Detect which cell encompasses the target text, then output its (x, y) center coordinate. 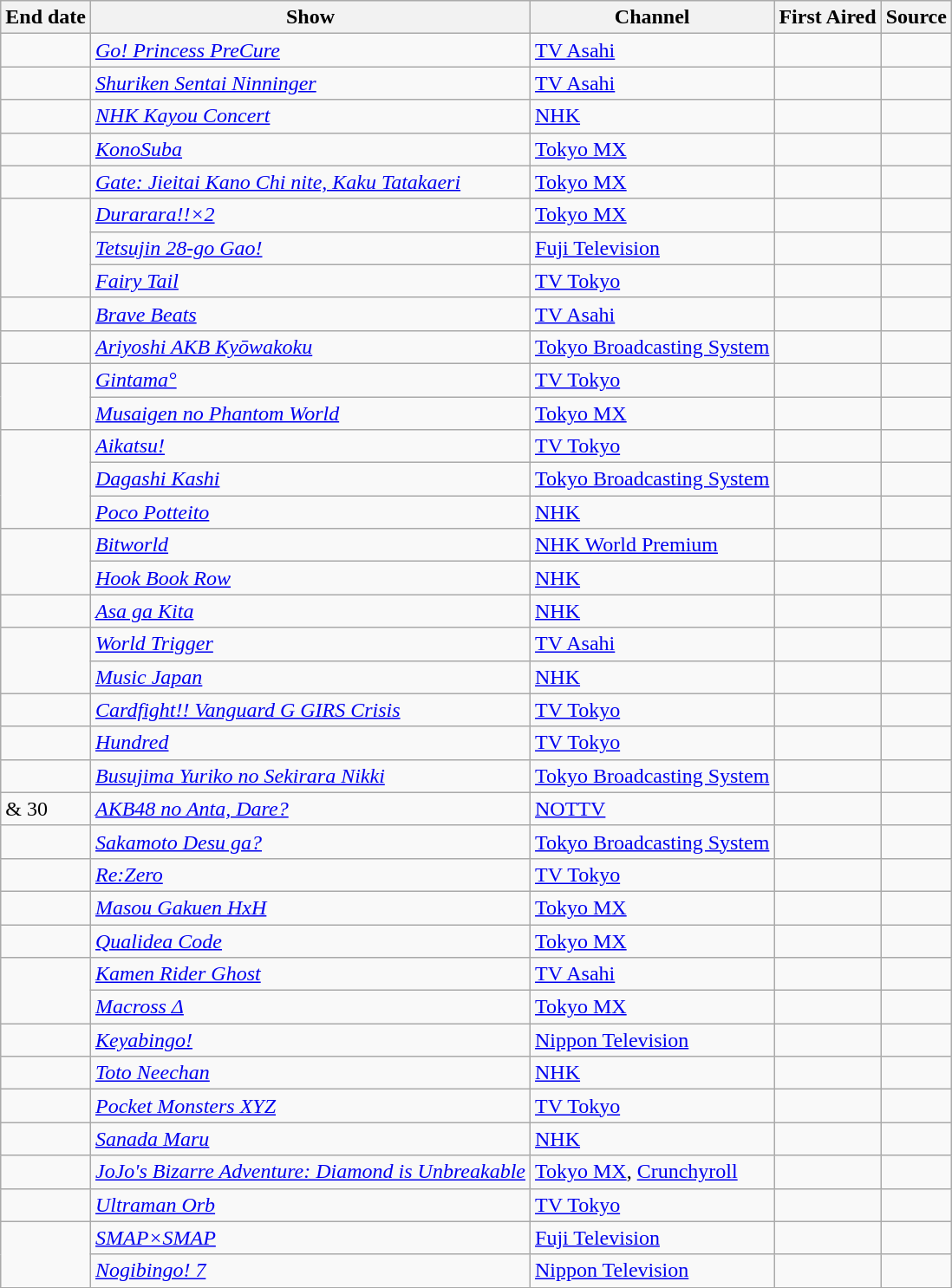
Asa ga Kita (310, 611)
NHK World Premium (652, 545)
Pocket Monsters XYZ (310, 1106)
Show (310, 17)
Dagashi Kashi (310, 479)
NHK Kayou Concert (310, 116)
End date (46, 17)
NOTTV (652, 809)
Busujima Yuriko no Sekirara Nikki (310, 776)
First Aired (827, 17)
AKB48 no Anta, Dare? (310, 809)
Sakamoto Desu ga? (310, 842)
Musaigen no Phantom World (310, 413)
Channel (652, 17)
Durarara!!×2 (310, 215)
Masou Gakuen HxH (310, 907)
Music Japan (310, 677)
Kamen Rider Ghost (310, 974)
Poco Potteito (310, 512)
Cardfight!! Vanguard G GIRS Crisis (310, 710)
Hook Book Row (310, 578)
Nogibingo! 7 (310, 1271)
Source (916, 17)
Toto Neechan (310, 1073)
Tokyo MX, Crunchyroll (652, 1172)
Ultraman Orb (310, 1205)
Sanada Maru (310, 1139)
Hundred (310, 743)
Tetsujin 28-go Gao! (310, 248)
Bitworld (310, 545)
Shuriken Sentai Ninninger (310, 83)
Gate: Jieitai Kano Chi nite, Kaku Tatakaeri (310, 182)
Go! Princess PreCure (310, 50)
JoJo's Bizarre Adventure: Diamond is Unbreakable (310, 1172)
Brave Beats (310, 314)
SMAP×SMAP (310, 1238)
KonoSuba (310, 149)
Fairy Tail (310, 281)
Re:Zero (310, 875)
Macross Δ (310, 1007)
World Trigger (310, 644)
Gintama° (310, 380)
Aikatsu! (310, 446)
Qualidea Code (310, 940)
& 30 (46, 809)
Keyabingo! (310, 1040)
Ariyoshi AKB Kyōwakoku (310, 347)
